Provide the (X, Y) coordinate of the cell's center where the given text is located.  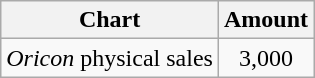
Amount (266, 20)
3,000 (266, 58)
Oricon physical sales (110, 58)
Chart (110, 20)
